Extract the (X, Y) coordinate from the center of the cell holding the provided text.  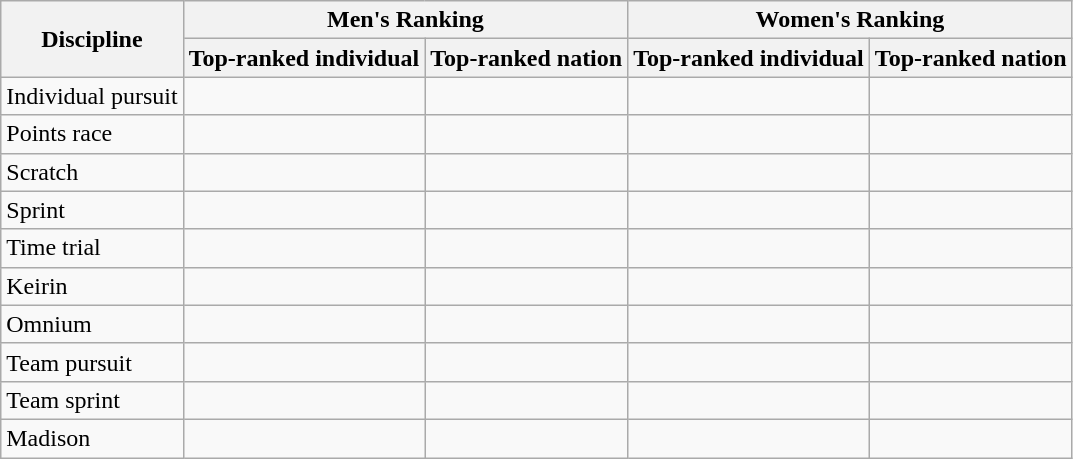
Sprint (92, 210)
Team pursuit (92, 362)
Madison (92, 438)
Men's Ranking (406, 20)
Omnium (92, 324)
Team sprint (92, 400)
Time trial (92, 248)
Keirin (92, 286)
Points race (92, 134)
Individual pursuit (92, 96)
Discipline (92, 39)
Women's Ranking (850, 20)
Scratch (92, 172)
